Search for the cell housing the specified text and yield its (x, y) center coordinate. 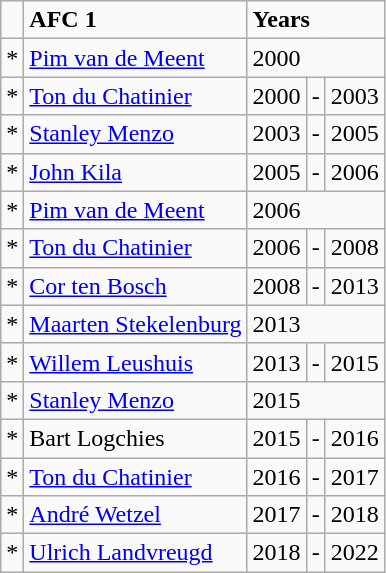
Ulrich Landvreugd (136, 553)
Bart Logchies (136, 438)
Maarten Stekelenburg (136, 324)
2022 (354, 553)
John Kila (136, 172)
Years (316, 20)
André Wetzel (136, 515)
AFC 1 (136, 20)
Willem Leushuis (136, 362)
Cor ten Bosch (136, 286)
